Capture the cell that displays the provided text and extract its [X, Y] central coordinate. 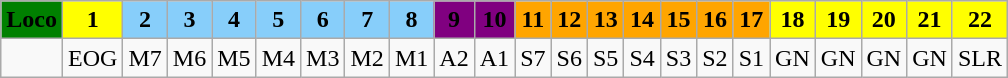
14 [642, 20]
EOG [92, 58]
S5 [605, 58]
S1 [751, 58]
S7 [533, 58]
20 [884, 20]
6 [323, 20]
8 [411, 20]
10 [494, 20]
13 [605, 20]
16 [715, 20]
2 [145, 20]
9 [454, 20]
M1 [411, 58]
22 [980, 20]
19 [838, 20]
21 [930, 20]
S4 [642, 58]
5 [278, 20]
17 [751, 20]
3 [189, 20]
M2 [367, 58]
SLR [980, 58]
Loco [32, 20]
A2 [454, 58]
A1 [494, 58]
M5 [234, 58]
18 [793, 20]
15 [678, 20]
S6 [569, 58]
S3 [678, 58]
M7 [145, 58]
11 [533, 20]
M3 [323, 58]
4 [234, 20]
M4 [278, 58]
S2 [715, 58]
1 [92, 20]
7 [367, 20]
12 [569, 20]
M6 [189, 58]
